Determine the (X, Y) coordinate at the center of the cell enclosing the given text.  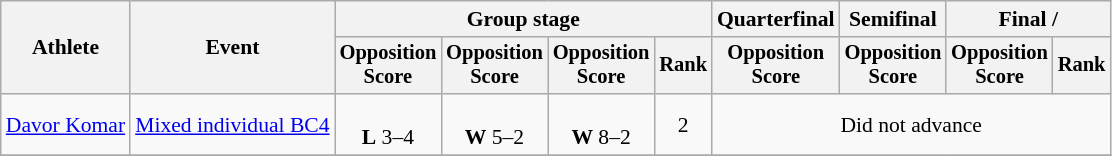
Event (232, 48)
2 (683, 124)
Final / (1028, 19)
Did not advance (911, 124)
Semifinal (894, 19)
W 8–2 (602, 124)
Davor Komar (66, 124)
Group stage (524, 19)
W 5–2 (494, 124)
Quarterfinal (776, 19)
Mixed individual BC4 (232, 124)
Athlete (66, 48)
L 3–4 (388, 124)
